Return (x, y) of the center of cell containing provided text 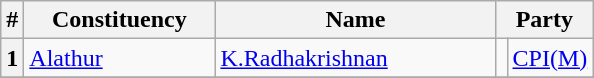
K.Radhakrishnan (356, 58)
Party (544, 20)
CPI(M) (550, 58)
Constituency (120, 20)
Name (356, 20)
# (12, 20)
1 (12, 58)
Alathur (120, 58)
